Find where the given text appears and provide that cell's center as [x, y] coordinate. 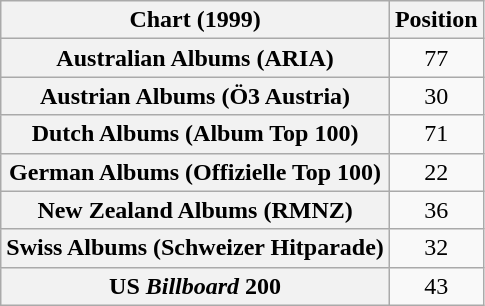
Dutch Albums (Album Top 100) [196, 134]
Australian Albums (ARIA) [196, 58]
22 [436, 172]
43 [436, 286]
New Zealand Albums (RMNZ) [196, 210]
36 [436, 210]
77 [436, 58]
Austrian Albums (Ö3 Austria) [196, 96]
Swiss Albums (Schweizer Hitparade) [196, 248]
Position [436, 20]
30 [436, 96]
German Albums (Offizielle Top 100) [196, 172]
US Billboard 200 [196, 286]
32 [436, 248]
71 [436, 134]
Chart (1999) [196, 20]
